Pinpoint the cell where the given text exists, returning its [x, y] midpoint coordinate. 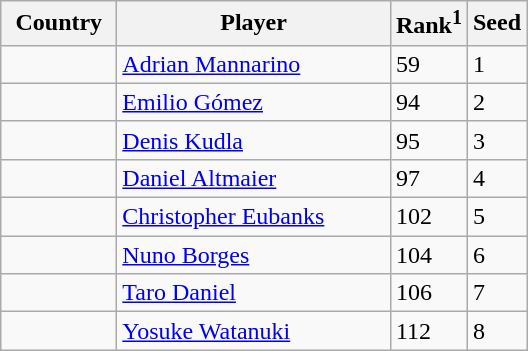
4 [496, 178]
104 [428, 255]
3 [496, 140]
59 [428, 64]
Christopher Eubanks [254, 217]
8 [496, 331]
5 [496, 217]
6 [496, 255]
Daniel Altmaier [254, 178]
Yosuke Watanuki [254, 331]
Nuno Borges [254, 255]
Adrian Mannarino [254, 64]
Country [59, 24]
Denis Kudla [254, 140]
112 [428, 331]
Emilio Gómez [254, 102]
1 [496, 64]
2 [496, 102]
95 [428, 140]
Rank1 [428, 24]
102 [428, 217]
Taro Daniel [254, 293]
106 [428, 293]
Player [254, 24]
7 [496, 293]
94 [428, 102]
97 [428, 178]
Seed [496, 24]
